Output the [X, Y] coordinate of the center of the cell containing the given text.  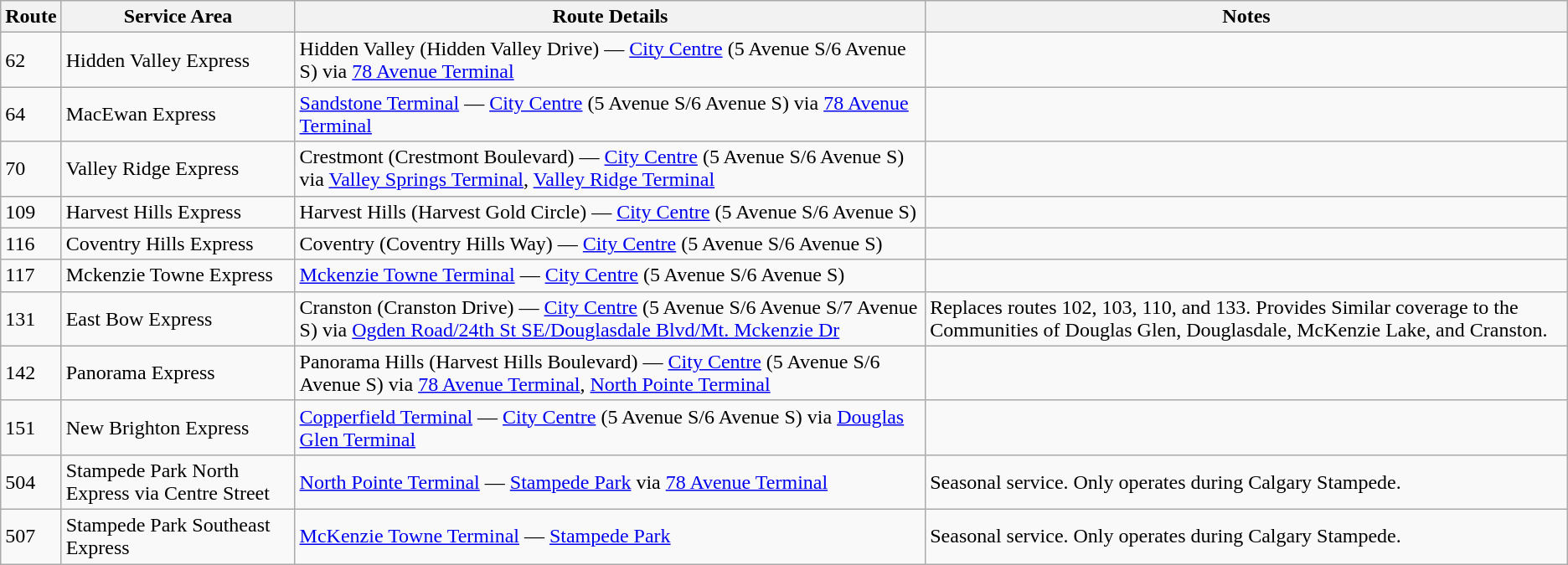
151 [31, 427]
64 [31, 114]
Mckenzie Towne Express [178, 275]
70 [31, 169]
Cranston (Cranston Drive) — City Centre (5 Avenue S/6 Avenue S/7 Avenue S) via Ogden Road/24th St SE/Douglasdale Blvd/Mt. Mckenzie Dr [610, 318]
Harvest Hills (Harvest Gold Circle) — City Centre (5 Avenue S/6 Avenue S) [610, 212]
Copperfield Terminal — City Centre (5 Avenue S/6 Avenue S) via Douglas Glen Terminal [610, 427]
504 [31, 482]
116 [31, 244]
Route [31, 17]
East Bow Express [178, 318]
New Brighton Express [178, 427]
Coventry Hills Express [178, 244]
62 [31, 60]
Service Area [178, 17]
Hidden Valley (Hidden Valley Drive) — City Centre (5 Avenue S/6 Avenue S) via 78 Avenue Terminal [610, 60]
Route Details [610, 17]
Stampede Park Southeast Express [178, 536]
Notes [1246, 17]
Replaces routes 102, 103, 110, and 133. Provides Similar coverage to the Communities of Douglas Glen, Douglasdale, McKenzie Lake, and Cranston. [1246, 318]
Crestmont (Crestmont Boulevard) — City Centre (5 Avenue S/6 Avenue S) via Valley Springs Terminal, Valley Ridge Terminal [610, 169]
MacEwan Express [178, 114]
131 [31, 318]
McKenzie Towne Terminal — Stampede Park [610, 536]
Harvest Hills Express [178, 212]
Stampede Park North Express via Centre Street [178, 482]
109 [31, 212]
Coventry (Coventry Hills Way) — City Centre (5 Avenue S/6 Avenue S) [610, 244]
142 [31, 373]
507 [31, 536]
Panorama Hills (Harvest Hills Boulevard) — City Centre (5 Avenue S/6 Avenue S) via 78 Avenue Terminal, North Pointe Terminal [610, 373]
Hidden Valley Express [178, 60]
North Pointe Terminal — Stampede Park via 78 Avenue Terminal [610, 482]
117 [31, 275]
Sandstone Terminal — City Centre (5 Avenue S/6 Avenue S) via 78 Avenue Terminal [610, 114]
Mckenzie Towne Terminal — City Centre (5 Avenue S/6 Avenue S) [610, 275]
Valley Ridge Express [178, 169]
Panorama Express [178, 373]
